Scan for the cell matching the given text and deliver its [x, y] coordinate at center. 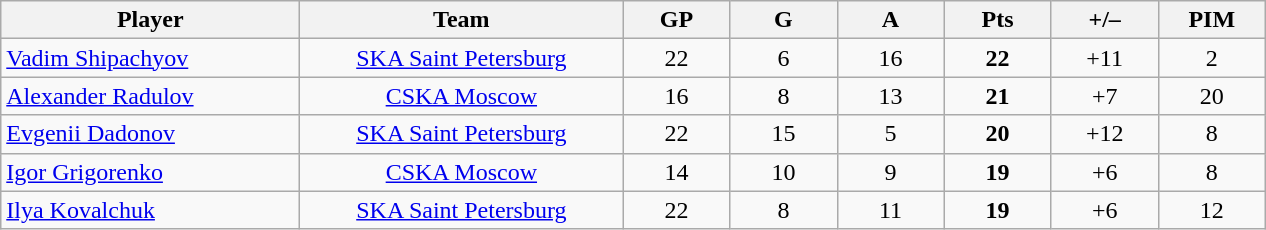
Pts [998, 20]
+7 [1104, 96]
Evgenii Dadonov [150, 134]
12 [1212, 210]
2 [1212, 58]
+11 [1104, 58]
6 [784, 58]
10 [784, 172]
21 [998, 96]
14 [676, 172]
Team [462, 20]
9 [890, 172]
Player [150, 20]
Vadim Shipachyov [150, 58]
+/– [1104, 20]
PIM [1212, 20]
Ilya Kovalchuk [150, 210]
5 [890, 134]
Alexander Radulov [150, 96]
G [784, 20]
Igor Grigorenko [150, 172]
A [890, 20]
GP [676, 20]
11 [890, 210]
15 [784, 134]
+12 [1104, 134]
13 [890, 96]
